Determine the (x, y) coordinate at the center of the cell enclosing the given text.  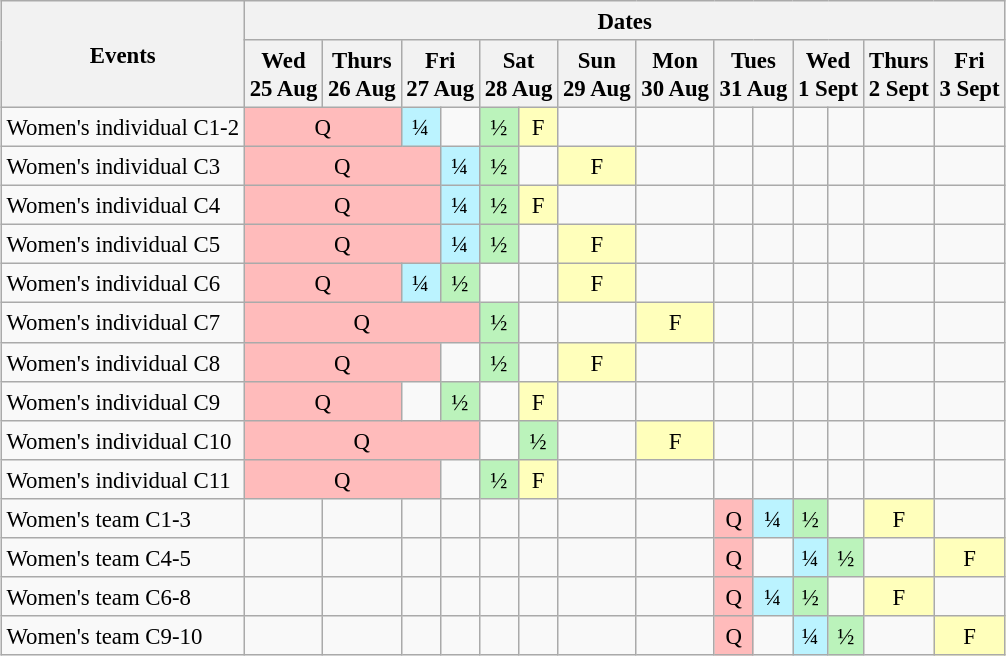
Tues31 Aug (753, 74)
Thurs26 Aug (362, 74)
Women's individual C9 (122, 400)
Women's individual C3 (122, 166)
Women's individual C4 (122, 206)
Women's team C9-10 (122, 636)
Women's individual C11 (122, 478)
Dates (624, 20)
Women's individual C8 (122, 362)
Fri3 Sept (970, 74)
Women's individual C5 (122, 244)
Sat28 Aug (518, 74)
Sun29 Aug (597, 74)
Events (122, 54)
Thurs2 Sept (898, 74)
Women's individual C6 (122, 284)
Women's individual C10 (122, 440)
Wed25 Aug (283, 74)
Women's team C1-3 (122, 518)
Fri27 Aug (440, 74)
Wed1 Sept (828, 74)
Women's team C4-5 (122, 556)
Women's individual C1-2 (122, 126)
Women's individual C7 (122, 322)
Mon30 Aug (675, 74)
Women's team C6-8 (122, 596)
